For the text-containing cell, return its midpoint in [x, y] coordinate format. 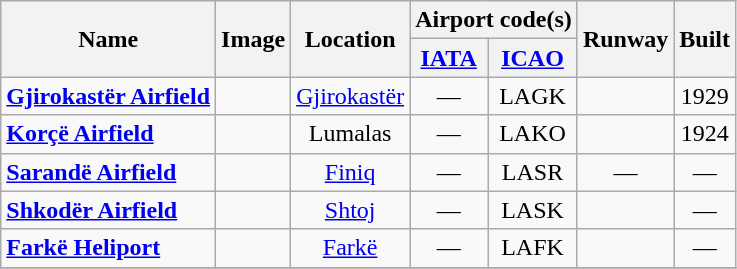
Finiq [350, 172]
Farkë [350, 248]
LAFK [533, 248]
Runway [625, 39]
Location [350, 39]
LAKO [533, 134]
Shtoj [350, 210]
Airport code(s) [494, 20]
Korçë Airfield [108, 134]
Image [254, 39]
IATA [449, 58]
Gjirokastër Airfield [108, 96]
Name [108, 39]
LASK [533, 210]
Sarandë Airfield [108, 172]
Lumalas [350, 134]
Built [705, 39]
ICAO [533, 58]
LASR [533, 172]
Gjirokastër [350, 96]
1924 [705, 134]
Shkodër Airfield [108, 210]
1929 [705, 96]
Farkë Heliport [108, 248]
LAGK [533, 96]
